Locate the cell with the specified text and output its [x, y] center coordinate. 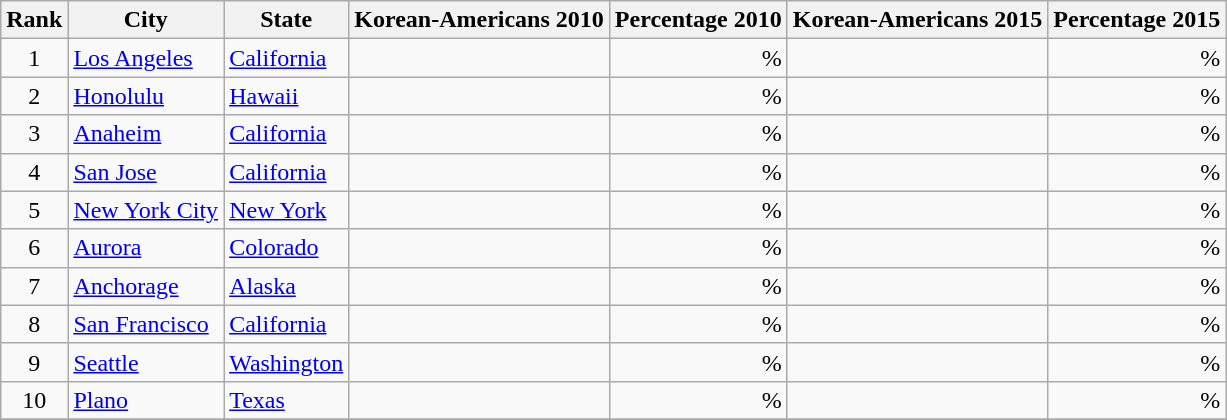
9 [34, 362]
2 [34, 96]
San Jose [146, 172]
1 [34, 58]
Korean-Americans 2015 [918, 20]
Washington [286, 362]
Texas [286, 400]
Aurora [146, 248]
Rank [34, 20]
New York [286, 210]
8 [34, 324]
10 [34, 400]
Honolulu [146, 96]
Hawaii [286, 96]
Anaheim [146, 134]
Los Angeles [146, 58]
Alaska [286, 286]
Percentage 2010 [698, 20]
Seattle [146, 362]
6 [34, 248]
San Francisco [146, 324]
3 [34, 134]
Plano [146, 400]
City [146, 20]
4 [34, 172]
Percentage 2015 [1137, 20]
New York City [146, 210]
Korean-Americans 2010 [480, 20]
Colorado [286, 248]
State [286, 20]
7 [34, 286]
5 [34, 210]
Anchorage [146, 286]
